Find where the given text appears and provide that cell's center as [X, Y] coordinate. 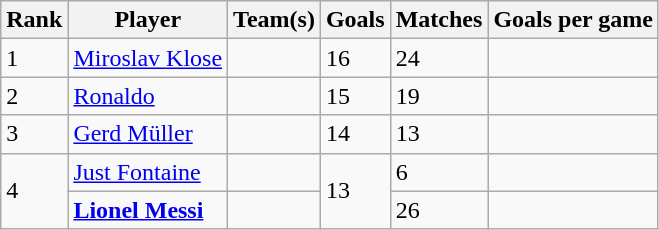
Just Fontaine [148, 172]
Rank [34, 20]
Gerd Müller [148, 134]
Ronaldo [148, 96]
Lionel Messi [148, 210]
19 [439, 96]
Goals per game [574, 20]
Team(s) [274, 20]
14 [355, 134]
Goals [355, 20]
6 [439, 172]
Matches [439, 20]
24 [439, 58]
Miroslav Klose [148, 58]
1 [34, 58]
Player [148, 20]
2 [34, 96]
26 [439, 210]
4 [34, 191]
16 [355, 58]
3 [34, 134]
15 [355, 96]
